Pinpoint the cell where the given text exists, returning its (x, y) midpoint coordinate. 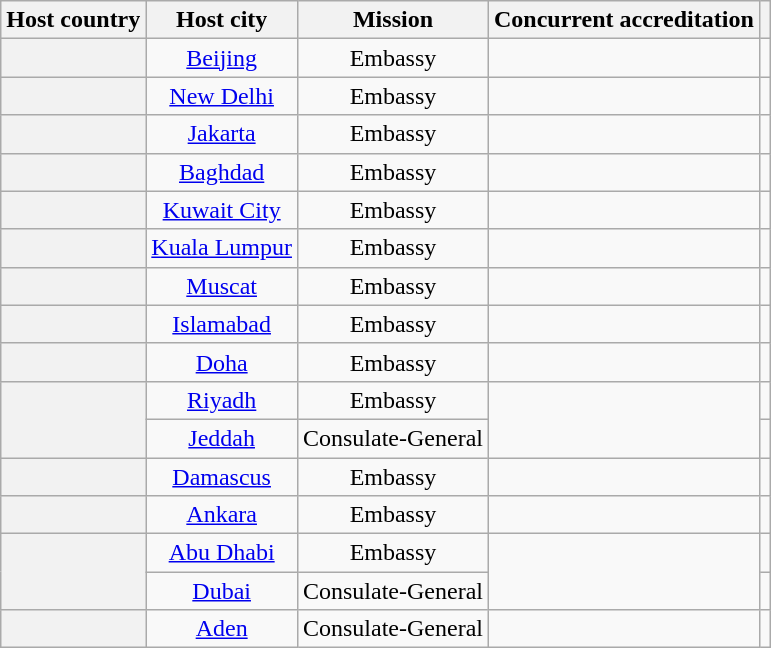
Islamabad (222, 324)
Ankara (222, 515)
Jeddah (222, 438)
Concurrent accreditation (624, 20)
Beijing (222, 58)
Abu Dhabi (222, 553)
Jakarta (222, 134)
Damascus (222, 477)
Riyadh (222, 400)
Aden (222, 629)
Host country (74, 20)
Host city (222, 20)
Doha (222, 362)
Kuala Lumpur (222, 248)
Dubai (222, 591)
Muscat (222, 286)
Kuwait City (222, 210)
Baghdad (222, 172)
New Delhi (222, 96)
Mission (392, 20)
